For the text-containing cell, return its midpoint in [X, Y] coordinate format. 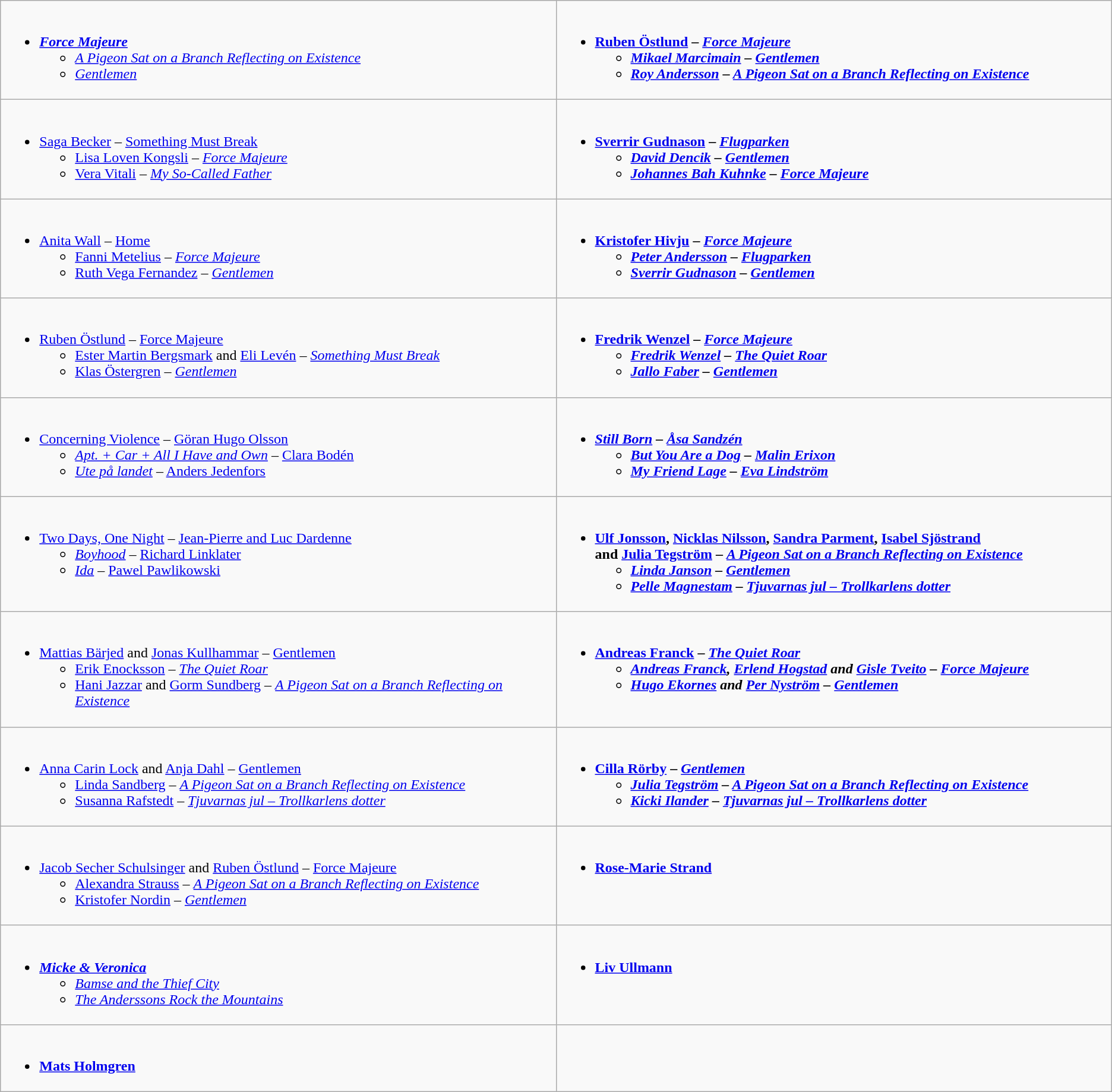
Andreas Franck – The Quiet RoarAndreas Franck, Erlend Hogstad and Gisle Tveito – Force MajeureHugo Ekornes and Per Nyström – Gentlemen [834, 669]
Ruben Östlund – Force MajeureMikael Marcimain – GentlemenRoy Andersson – A Pigeon Sat on a Branch Reflecting on Existence [834, 50]
Kristofer Hivju – Force MajeurePeter Andersson – FlugparkenSverrir Gudnason – Gentlemen [834, 248]
Rose-Marie Strand [834, 875]
Ruben Östlund – Force MajeureEster Martin Bergsmark and Eli Levén – Something Must BreakKlas Östergren – Gentlemen [278, 348]
Anita Wall – HomeFanni Metelius – Force MajeureRuth Vega Fernandez – Gentlemen [278, 248]
Cilla Rörby – GentlemenJulia Tegström – A Pigeon Sat on a Branch Reflecting on ExistenceKicki Ilander – Tjuvarnas jul – Trollkarlens dotter [834, 777]
Mats Holmgren [278, 1058]
Two Days, One Night – Jean-Pierre and Luc DardenneBoyhood – Richard LinklaterIda – Pawel Pawlikowski [278, 554]
Saga Becker – Something Must BreakLisa Loven Kongsli – Force MajeureVera Vitali – My So-Called Father [278, 150]
Still Born – Åsa SandzénBut You Are a Dog – Malin ErixonMy Friend Lage – Eva Lindström [834, 447]
Liv Ullmann [834, 975]
Sverrir Gudnason – FlugparkenDavid Dencik – GentlemenJohannes Bah Kuhnke – Force Majeure [834, 150]
Micke & VeronicaBamse and the Thief CityThe Anderssons Rock the Mountains [278, 975]
Force MajeureA Pigeon Sat on a Branch Reflecting on ExistenceGentlemen [278, 50]
Fredrik Wenzel – Force MajeureFredrik Wenzel – The Quiet RoarJallo Faber – Gentlemen [834, 348]
Concerning Violence – Göran Hugo OlssonApt. + Car + All I Have and Own – Clara BodénUte på landet – Anders Jedenfors [278, 447]
